Return [x, y] of the center of cell containing provided text 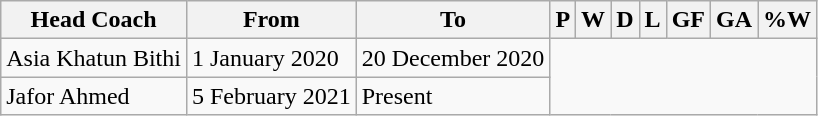
D [625, 20]
From [271, 20]
5 February 2021 [271, 96]
P [563, 20]
Asia Khatun Bithi [94, 58]
GF [688, 20]
%W [788, 20]
Jafor Ahmed [94, 96]
1 January 2020 [271, 58]
Present [453, 96]
W [594, 20]
L [652, 20]
To [453, 20]
GA [734, 20]
20 December 2020 [453, 58]
Head Coach [94, 20]
